Return the (X, Y) coordinate for the center point of the cell that contains the specified text.  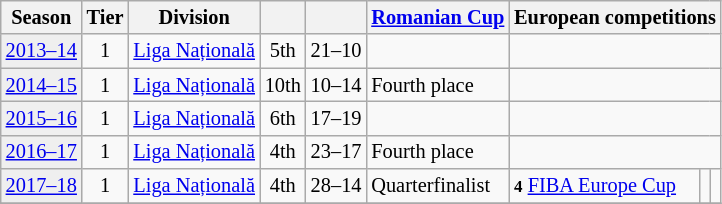
2013–14 (42, 51)
Romanian Cup (438, 17)
2015–16 (42, 118)
Division (194, 17)
21–10 (336, 51)
2016–17 (42, 152)
10th (283, 85)
6th (283, 118)
10–14 (336, 85)
Quarterfinalist (438, 186)
Tier (106, 17)
5th (283, 51)
28–14 (336, 186)
2017–18 (42, 186)
2014–15 (42, 85)
23–17 (336, 152)
European competitions (615, 17)
17–19 (336, 118)
4 FIBA Europe Cup (604, 186)
Season (42, 17)
